For the text-containing cell, return its midpoint in (X, Y) coordinate format. 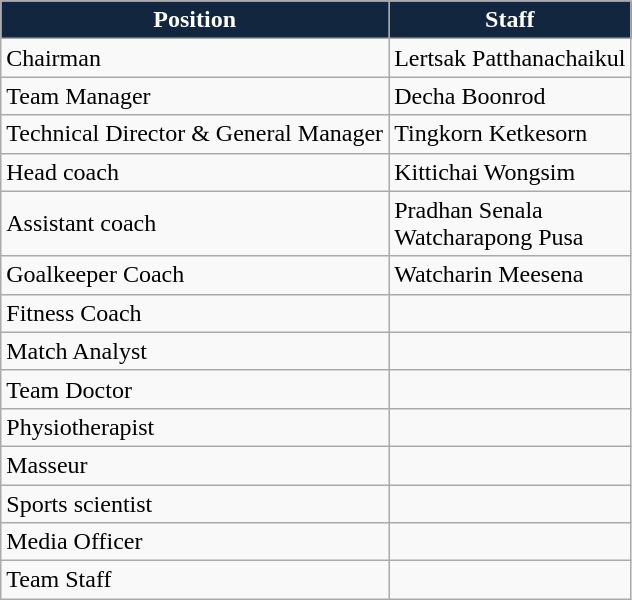
Assistant coach (195, 224)
Technical Director & General Manager (195, 134)
Fitness Coach (195, 313)
Lertsak Patthanachaikul (510, 58)
Pradhan Senala Watcharapong Pusa (510, 224)
Chairman (195, 58)
Sports scientist (195, 503)
Position (195, 20)
Goalkeeper Coach (195, 275)
Masseur (195, 465)
Match Analyst (195, 351)
Team Manager (195, 96)
Team Staff (195, 580)
Kittichai Wongsim (510, 172)
Physiotherapist (195, 427)
Tingkorn Ketkesorn (510, 134)
Watcharin Meesena (510, 275)
Head coach (195, 172)
Decha Boonrod (510, 96)
Media Officer (195, 542)
Team Doctor (195, 389)
Staff (510, 20)
